Return (x, y) of the center of cell containing provided text 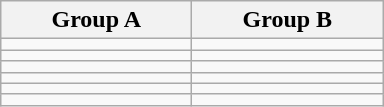
Group B (288, 20)
Group A (96, 20)
